Provide the (x, y) coordinate of the cell's center where the given text is located.  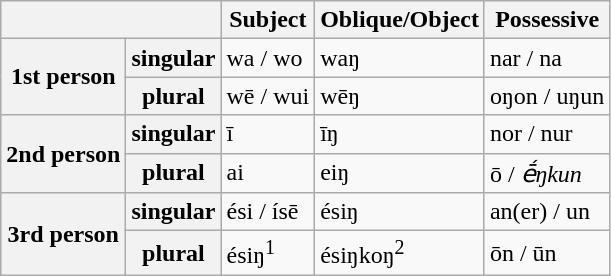
ésiŋ1 (268, 254)
an(er) / un (546, 212)
1st person (64, 77)
waŋ (400, 58)
ō / ḗŋkun (546, 173)
Oblique/Object (400, 20)
wa / wo (268, 58)
ai (268, 173)
nor / nur (546, 134)
3rd person (64, 234)
ōn / ūn (546, 254)
nar / na (546, 58)
wē / wui (268, 96)
ésiŋkoŋ2 (400, 254)
ésiŋ (400, 212)
oŋon / uŋun (546, 96)
eiŋ (400, 173)
wēŋ (400, 96)
Subject (268, 20)
īŋ (400, 134)
ési / ísē (268, 212)
ī (268, 134)
2nd person (64, 154)
Possessive (546, 20)
